Find where the given text appears and provide that cell's center as (X, Y) coordinate. 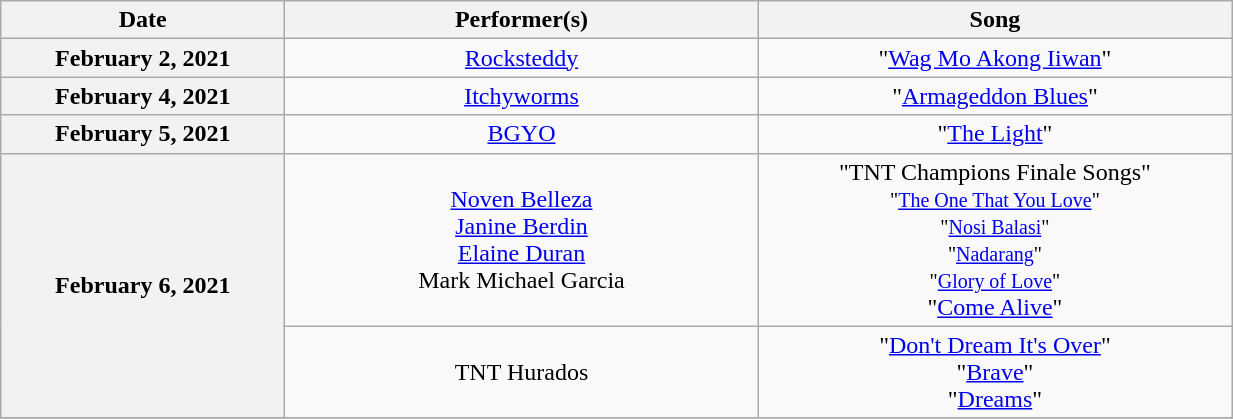
February 4, 2021 (143, 96)
TNT Hurados (522, 372)
"The Light" (994, 134)
Date (143, 20)
"Armageddon Blues" (994, 96)
Itchyworms (522, 96)
BGYO (522, 134)
Performer(s) (522, 20)
February 5, 2021 (143, 134)
February 2, 2021 (143, 58)
"Wag Mo Akong Iiwan" (994, 58)
Song (994, 20)
Noven BellezaJanine BerdinElaine DuranMark Michael Garcia (522, 240)
February 6, 2021 (143, 286)
"TNT Champions Finale Songs""The One That You Love""Nosi Balasi""Nadarang""Glory of Love""Come Alive" (994, 240)
"Don't Dream It's Over""Brave""Dreams" (994, 372)
Rocksteddy (522, 58)
